Detect which cell encompasses the target text, then output its (X, Y) center coordinate. 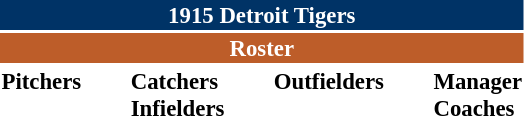
1915 Detroit Tigers (262, 15)
Roster (262, 48)
